Scan for the cell matching the given text and deliver its (x, y) coordinate at center. 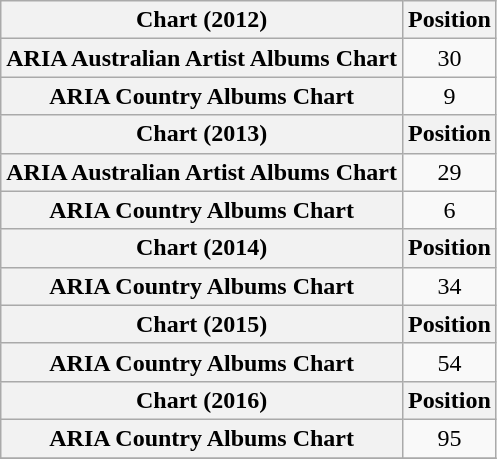
95 (450, 438)
Chart (2015) (202, 324)
54 (450, 362)
Chart (2012) (202, 20)
Chart (2016) (202, 400)
9 (450, 96)
Chart (2013) (202, 134)
34 (450, 286)
Chart (2014) (202, 248)
29 (450, 172)
6 (450, 210)
30 (450, 58)
